Search for the cell housing the specified text and yield its (X, Y) center coordinate. 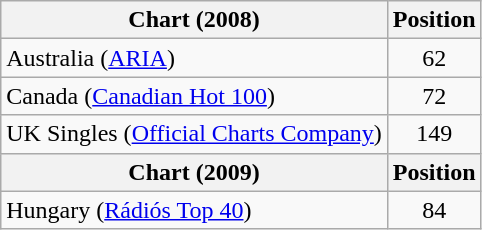
Chart (2009) (194, 172)
62 (434, 58)
Chart (2008) (194, 20)
Australia (ARIA) (194, 58)
UK Singles (Official Charts Company) (194, 134)
84 (434, 210)
Canada (Canadian Hot 100) (194, 96)
72 (434, 96)
Hungary (Rádiós Top 40) (194, 210)
149 (434, 134)
